Find where the given text appears and provide that cell's center as (x, y) coordinate. 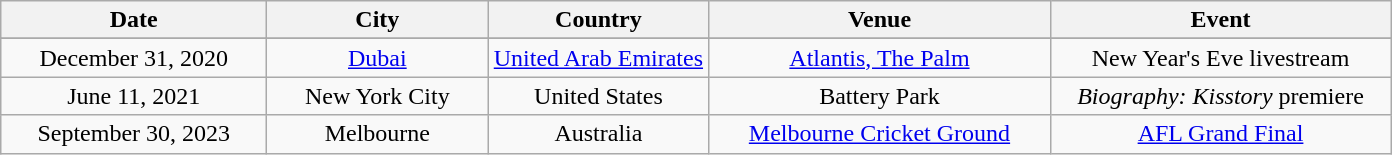
Dubai (378, 58)
Venue (880, 20)
Australia (598, 134)
Date (134, 20)
Battery Park (880, 96)
United States (598, 96)
New York City (378, 96)
September 30, 2023 (134, 134)
Melbourne (378, 134)
December 31, 2020 (134, 58)
Country (598, 20)
City (378, 20)
Atlantis, The Palm (880, 58)
Melbourne Cricket Ground (880, 134)
New Year's Eve livestream (1220, 58)
United Arab Emirates (598, 58)
Biography: Kisstory premiere (1220, 96)
June 11, 2021 (134, 96)
Event (1220, 20)
AFL Grand Final (1220, 134)
